Return (x, y) of the center of cell containing provided text 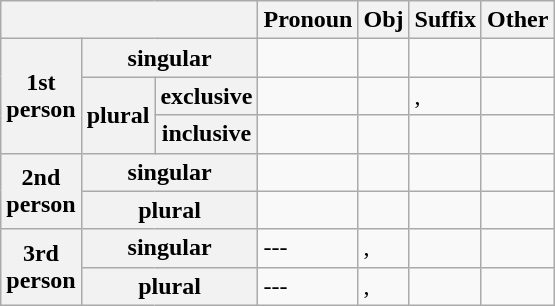
Other (517, 20)
Suffix (445, 20)
1stperson (41, 96)
inclusive (206, 134)
Pronoun (308, 20)
exclusive (206, 96)
3rdperson (41, 267)
Obj (384, 20)
2ndperson (41, 191)
